Identify which cell holds the provided text, then report its [X, Y] central coordinate. 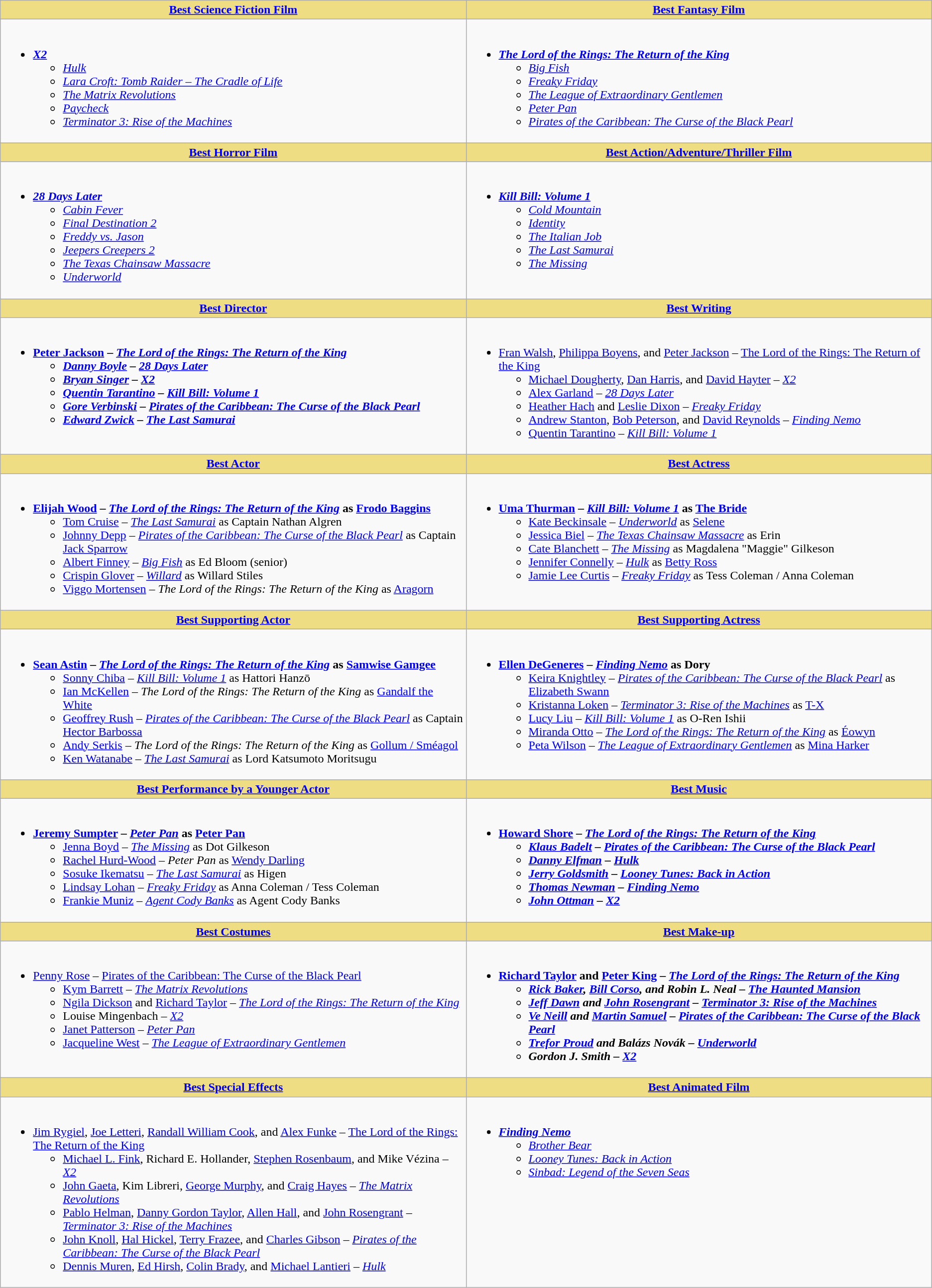
X2HulkLara Croft: Tomb Raider – The Cradle of LifeThe Matrix RevolutionsPaycheckTerminator 3: Rise of the Machines [233, 81]
Best Costumes [233, 931]
Best Action/Adventure/Thriller Film [699, 152]
Best Actor [233, 464]
Best Supporting Actor [233, 620]
Best Make-up [699, 931]
Best Special Effects [233, 1087]
Best Actress [699, 464]
Best Music [699, 789]
Best Performance by a Younger Actor [233, 789]
28 Days LaterCabin FeverFinal Destination 2Freddy vs. JasonJeepers Creepers 2The Texas Chainsaw MassacreUnderworld [233, 230]
Best Writing [699, 308]
Kill Bill: Volume 1Cold MountainIdentityThe Italian JobThe Last SamuraiThe Missing [699, 230]
Best Animated Film [699, 1087]
Best Science Fiction Film [233, 10]
Best Director [233, 308]
Best Horror Film [233, 152]
Finding NemoBrother BearLooney Tunes: Back in ActionSinbad: Legend of the Seven Seas [699, 1192]
Best Supporting Actress [699, 620]
Best Fantasy Film [699, 10]
